Capture the cell that displays the provided text and extract its (x, y) central coordinate. 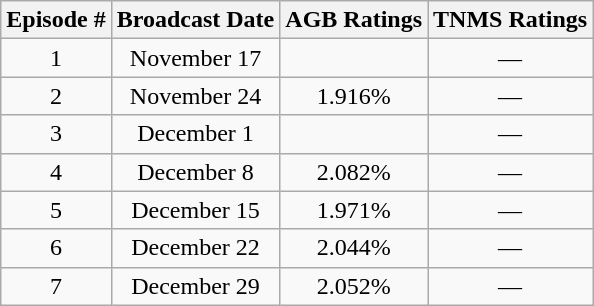
2 (56, 96)
7 (56, 286)
Broadcast Date (196, 20)
1.971% (354, 210)
5 (56, 210)
1.916% (354, 96)
December 22 (196, 248)
4 (56, 172)
Episode # (56, 20)
December 29 (196, 286)
December 8 (196, 172)
2.044% (354, 248)
TNMS Ratings (510, 20)
3 (56, 134)
2.052% (354, 286)
November 24 (196, 96)
November 17 (196, 58)
6 (56, 248)
December 15 (196, 210)
1 (56, 58)
December 1 (196, 134)
AGB Ratings (354, 20)
2.082% (354, 172)
